Capture the cell that displays the provided text and extract its [x, y] central coordinate. 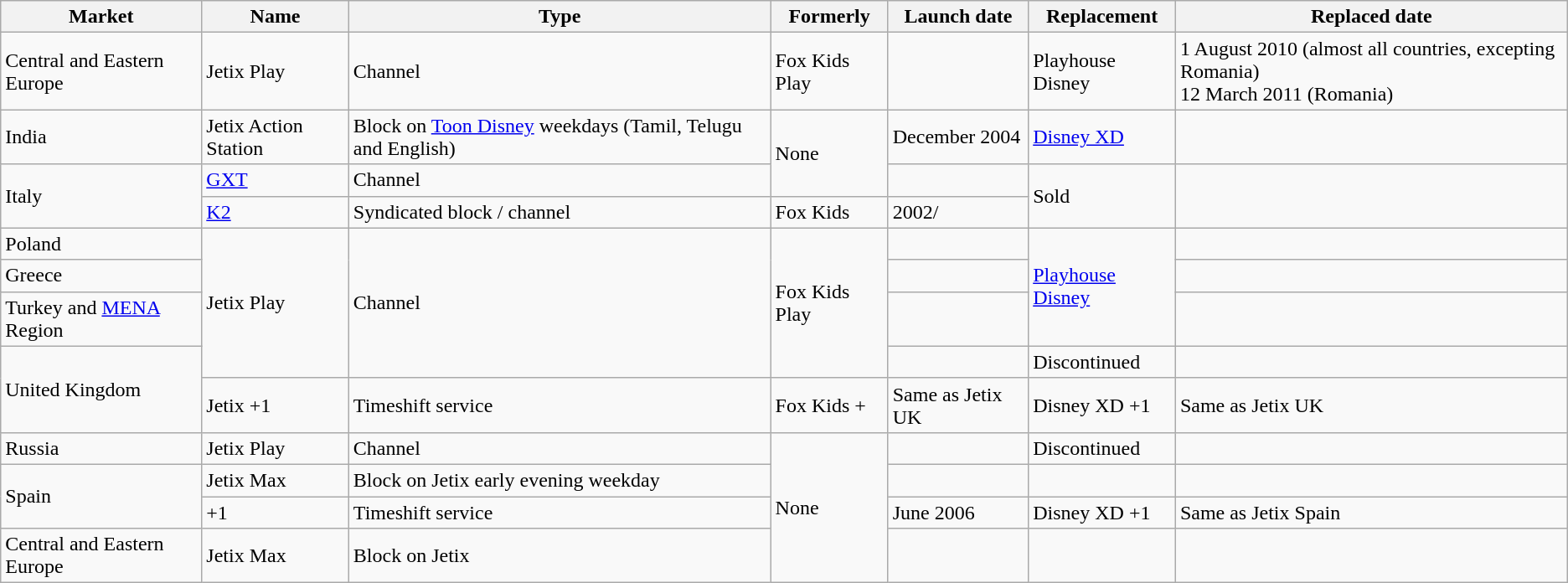
Greece [101, 276]
Block on Toon Disney weekdays (Tamil, Telugu and English) [560, 137]
Syndicated block / channel [560, 212]
Spain [101, 496]
Replaced date [1371, 17]
Block on Jetix early evening weekday [560, 480]
Name [276, 17]
June 2006 [958, 512]
Type [560, 17]
Poland [101, 244]
December 2004 [958, 137]
Fox Kids [829, 212]
Disney XD [1102, 137]
Russia [101, 448]
Formerly [829, 17]
+1 [276, 512]
GXT [276, 180]
Jetix Action Station [276, 137]
Same as Jetix Spain [1371, 512]
United Kingdom [101, 389]
1 August 2010 (almost all countries, excepting Romania) 12 March 2011 (Romania) [1371, 71]
K2 [276, 212]
2002/ [958, 212]
Italy [101, 196]
Launch date [958, 17]
Sold [1102, 196]
Market [101, 17]
Block on Jetix [560, 556]
Fox Kids + [829, 405]
Turkey and MENA Region [101, 318]
Replacement [1102, 17]
Jetix +1 [276, 405]
India [101, 137]
